Detect which cell encompasses the target text, then output its [X, Y] center coordinate. 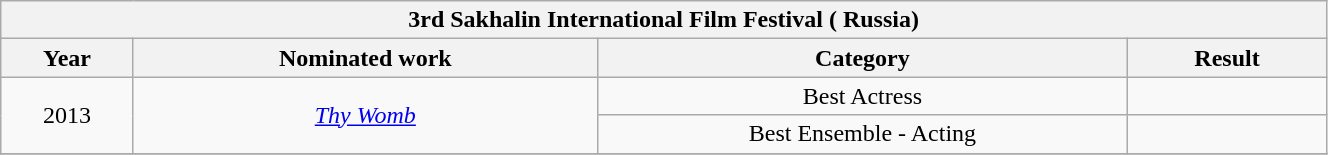
Thy Womb [365, 115]
2013 [68, 115]
3rd Sakhalin International Film Festival ( Russia) [664, 20]
Best Ensemble - Acting [862, 134]
Result [1228, 58]
Category [862, 58]
Year [68, 58]
Best Actress [862, 96]
Nominated work [365, 58]
